Pinpoint the cell where the given text exists, returning its (X, Y) midpoint coordinate. 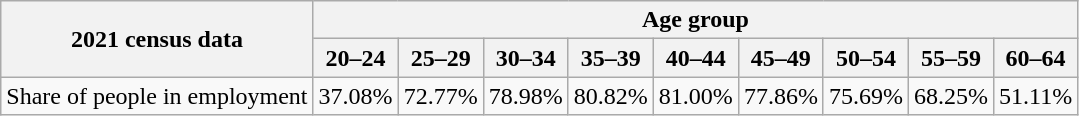
81.00% (696, 96)
40–44 (696, 58)
Age group (696, 20)
77.86% (780, 96)
50–54 (866, 58)
25–29 (440, 58)
35–39 (610, 58)
80.82% (610, 96)
78.98% (526, 96)
68.25% (950, 96)
51.11% (1036, 96)
2021 census data (157, 39)
20–24 (356, 58)
72.77% (440, 96)
Share of people in employment (157, 96)
60–64 (1036, 58)
75.69% (866, 96)
37.08% (356, 96)
45–49 (780, 58)
30–34 (526, 58)
55–59 (950, 58)
